Return the [X, Y] coordinate for the center point of the cell that contains the specified text.  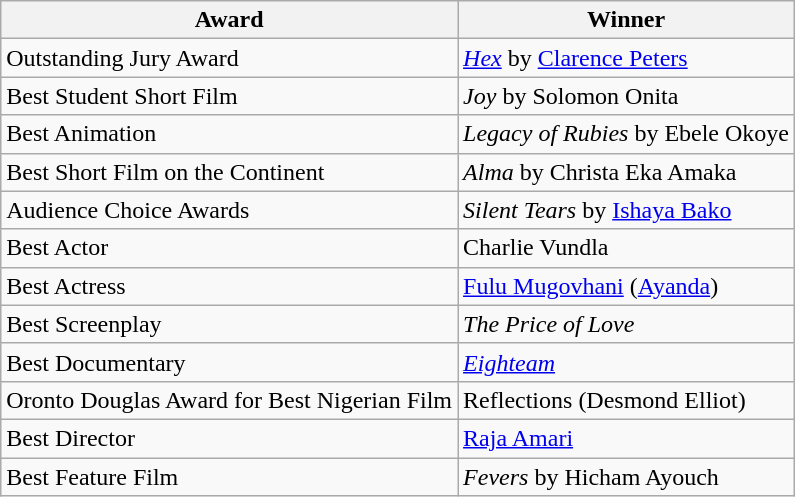
Alma by Christa Eka Amaka [626, 172]
Award [230, 20]
The Price of Love [626, 324]
Oronto Douglas Award for Best Nigerian Film [230, 400]
Best Actress [230, 286]
Best Documentary [230, 362]
Fevers by Hicham Ayouch [626, 477]
Best Screenplay [230, 324]
Joy by Solomon Onita [626, 96]
Best Director [230, 438]
Best Actor [230, 248]
Hex by Clarence Peters [626, 58]
Winner [626, 20]
Reflections (Desmond Elliot) [626, 400]
Raja Amari [626, 438]
Best Short Film on the Continent [230, 172]
Silent Tears by Ishaya Bako [626, 210]
Legacy of Rubies by Ebele Okoye [626, 134]
Outstanding Jury Award [230, 58]
Eighteam [626, 362]
Charlie Vundla [626, 248]
Best Animation [230, 134]
Best Student Short Film [230, 96]
Fulu Mugovhani (Ayanda) [626, 286]
Best Feature Film [230, 477]
Audience Choice Awards [230, 210]
